Extract the (X, Y) coordinate from the center of the cell holding the provided text.  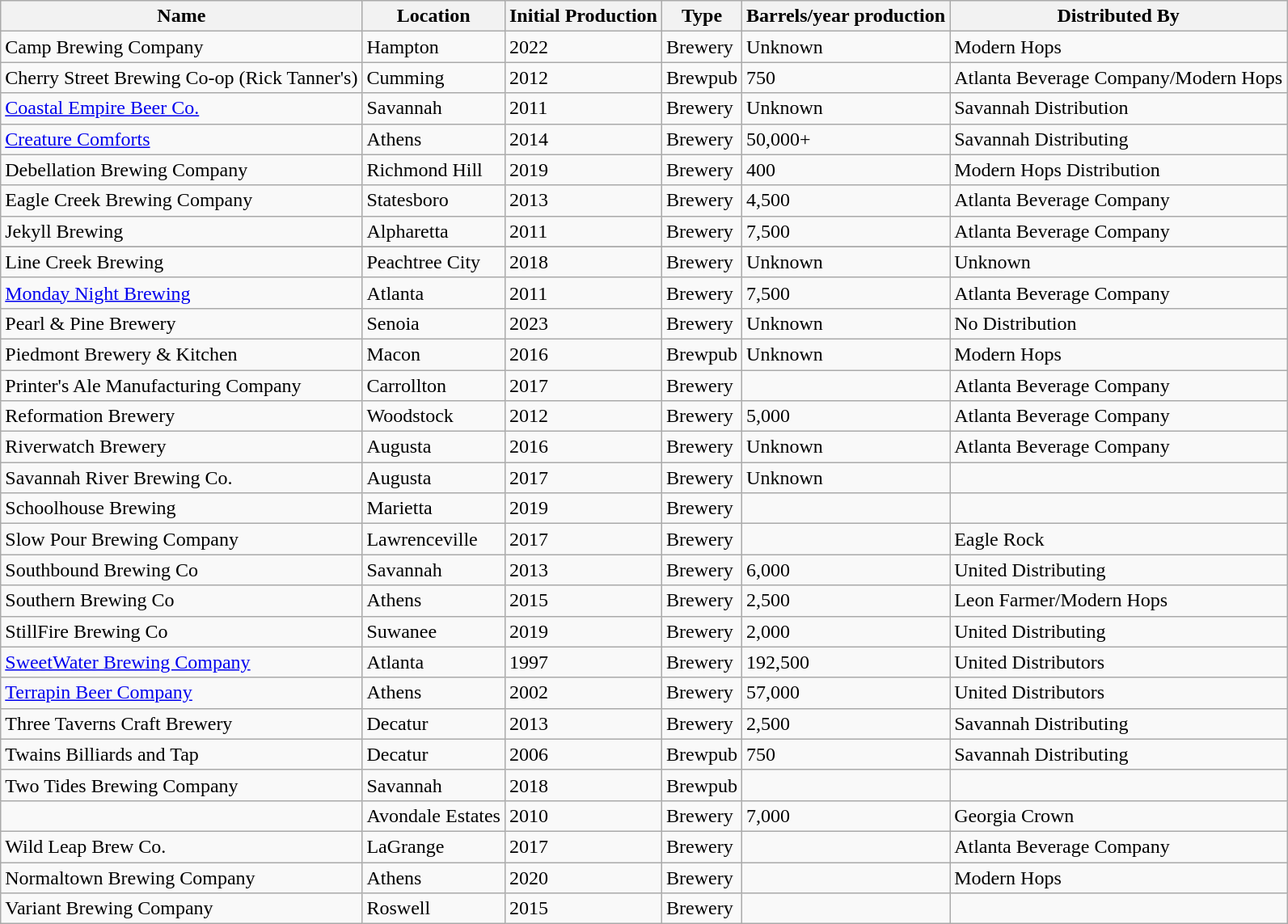
192,500 (846, 662)
Macon (433, 354)
Terrapin Beer Company (181, 693)
StillFire Brewing Co (181, 631)
Statesboro (433, 200)
Alpharetta (433, 231)
1997 (583, 662)
Modern Hops Distribution (1119, 170)
2002 (583, 693)
Monday Night Brewing (181, 293)
Coastal Empire Beer Co. (181, 108)
Senoia (433, 323)
Distributed By (1119, 16)
Avondale Estates (433, 816)
2023 (583, 323)
2010 (583, 816)
2014 (583, 139)
Savannah Distribution (1119, 108)
Southbound Brewing Co (181, 570)
Riverwatch Brewery (181, 447)
Cherry Street Brewing Co-op (Rick Tanner's) (181, 78)
5,000 (846, 416)
2020 (583, 877)
Leon Farmer/Modern Hops (1119, 601)
2006 (583, 754)
Marietta (433, 508)
Schoolhouse Brewing (181, 508)
Debellation Brewing Company (181, 170)
Three Taverns Craft Brewery (181, 724)
7,000 (846, 816)
Location (433, 16)
50,000+ (846, 139)
Pearl & Pine Brewery (181, 323)
Roswell (433, 909)
400 (846, 170)
Type (702, 16)
Line Creek Brewing (181, 262)
Printer's Ale Manufacturing Company (181, 386)
Reformation Brewery (181, 416)
Creature Comforts (181, 139)
Atlanta Beverage Company/Modern Hops (1119, 78)
Camp Brewing Company (181, 47)
Wild Leap Brew Co. (181, 846)
Piedmont Brewery & Kitchen (181, 354)
Southern Brewing Co (181, 601)
Carrollton (433, 386)
4,500 (846, 200)
Normaltown Brewing Company (181, 877)
No Distribution (1119, 323)
Richmond Hill (433, 170)
2,000 (846, 631)
Woodstock (433, 416)
LaGrange (433, 846)
Hampton (433, 47)
Peachtree City (433, 262)
Barrels/year production (846, 16)
Cumming (433, 78)
2022 (583, 47)
Georgia Crown (1119, 816)
Eagle Creek Brewing Company (181, 200)
SweetWater Brewing Company (181, 662)
Twains Billiards and Tap (181, 754)
Initial Production (583, 16)
6,000 (846, 570)
Lawrenceville (433, 539)
Eagle Rock (1119, 539)
Two Tides Brewing Company (181, 785)
57,000 (846, 693)
Variant Brewing Company (181, 909)
Name (181, 16)
Suwanee (433, 631)
Slow Pour Brewing Company (181, 539)
Savannah River Brewing Co. (181, 478)
Jekyll Brewing (181, 231)
